Locate the cell with the specified text and output its [x, y] center coordinate. 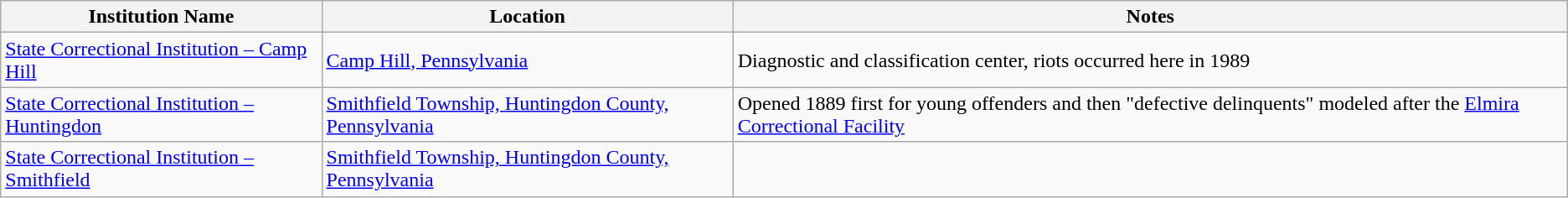
State Correctional Institution – Camp Hill [161, 60]
Opened 1889 first for young offenders and then "defective delinquents" modeled after the Elmira Correctional Facility [1150, 114]
Location [528, 17]
Camp Hill, Pennsylvania [528, 60]
State Correctional Institution – Smithfield [161, 169]
Notes [1150, 17]
Diagnostic and classification center, riots occurred here in 1989 [1150, 60]
Institution Name [161, 17]
State Correctional Institution – Huntingdon [161, 114]
